Determine the [x, y] coordinate at the center of the cell enclosing the given text.  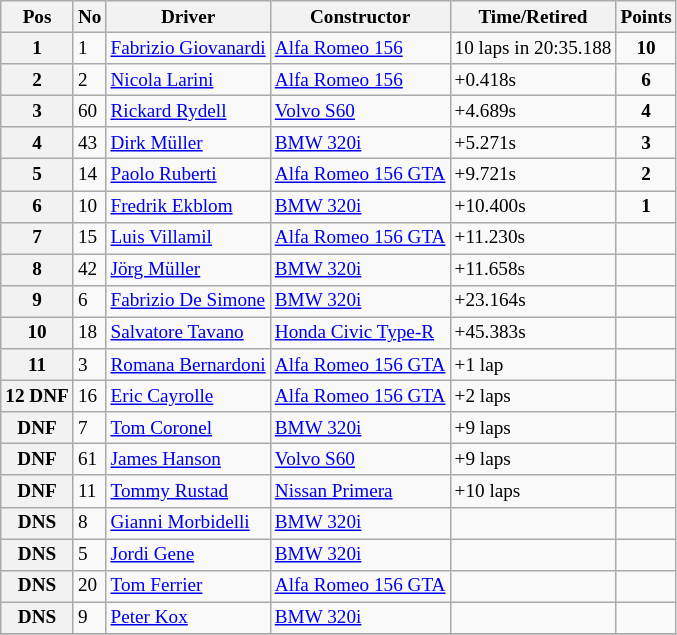
+0.418s [533, 80]
Honda Civic Type-R [360, 333]
43 [90, 143]
Paolo Ruberti [188, 175]
+9.721s [533, 175]
Tommy Rustad [188, 491]
Luis Villamil [188, 238]
Points [646, 17]
14 [90, 175]
20 [90, 586]
Romana Bernardoni [188, 365]
Peter Kox [188, 618]
Constructor [360, 17]
Dirk Müller [188, 143]
Driver [188, 17]
Rickard Rydell [188, 111]
61 [90, 460]
+10 laps [533, 491]
+23.164s [533, 301]
Pos [38, 17]
+11.230s [533, 238]
10 laps in 20:35.188 [533, 48]
Tom Ferrier [188, 586]
15 [90, 238]
Tom Coronel [188, 428]
Nicola Larini [188, 80]
18 [90, 333]
Fredrik Ekblom [188, 206]
+11.658s [533, 270]
60 [90, 111]
12 DNF [38, 396]
Time/Retired [533, 17]
Fabrizio De Simone [188, 301]
+45.383s [533, 333]
Fabrizio Giovanardi [188, 48]
+10.400s [533, 206]
Gianni Morbidelli [188, 523]
16 [90, 396]
+5.271s [533, 143]
+2 laps [533, 396]
Eric Cayrolle [188, 396]
No [90, 17]
+4.689s [533, 111]
Salvatore Tavano [188, 333]
James Hanson [188, 460]
Jörg Müller [188, 270]
Jordi Gene [188, 554]
+1 lap [533, 365]
Nissan Primera [360, 491]
42 [90, 270]
